Find where the given text appears and provide that cell's center as (X, Y) coordinate. 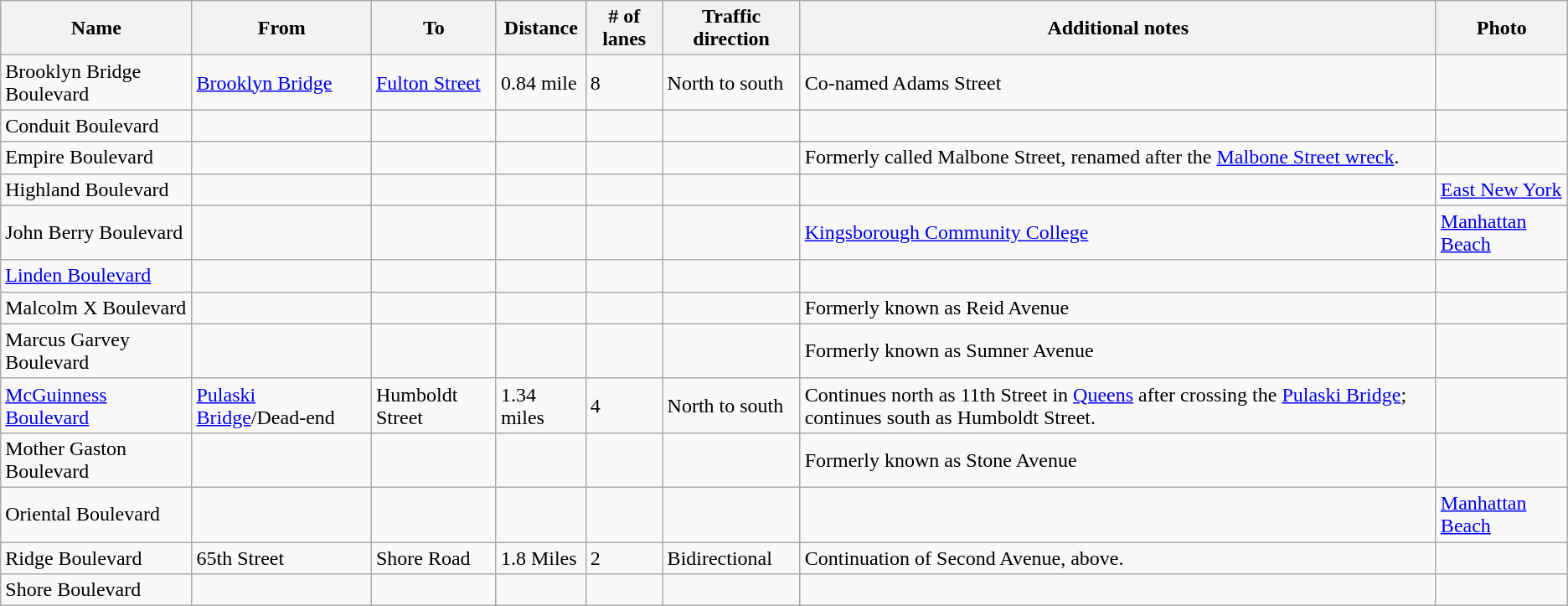
Continues north as 11th Street in Queens after crossing the Pulaski Bridge; continues south as Humboldt Street. (1117, 406)
McGuinness Boulevard (96, 406)
Kingsborough Community College (1117, 233)
1.34 miles (541, 406)
Distance (541, 28)
1.8 Miles (541, 557)
Formerly known as Stone Avenue (1117, 459)
Continuation of Second Avenue, above. (1117, 557)
To (434, 28)
Traffic direction (731, 28)
Formerly called Malbone Street, renamed after the Malbone Street wreck. (1117, 158)
Highland Boulevard (96, 189)
Co-named Adams Street (1117, 82)
4 (624, 406)
Name (96, 28)
Brooklyn Bridge (281, 82)
0.84 mile (541, 82)
Shore Boulevard (96, 590)
Mother Gaston Boulevard (96, 459)
Fulton Street (434, 82)
2 (624, 557)
Ridge Boulevard (96, 557)
Additional notes (1117, 28)
Conduit Boulevard (96, 126)
# of lanes (624, 28)
Malcolm X Boulevard (96, 308)
Shore Road (434, 557)
65th Street (281, 557)
East New York (1501, 189)
Pulaski Bridge/Dead-end (281, 406)
John Berry Boulevard (96, 233)
Formerly known as Sumner Avenue (1117, 350)
Bidirectional (731, 557)
Linden Boulevard (96, 276)
Photo (1501, 28)
8 (624, 82)
Marcus Garvey Boulevard (96, 350)
Humboldt Street (434, 406)
Formerly known as Reid Avenue (1117, 308)
Oriental Boulevard (96, 515)
Empire Boulevard (96, 158)
Brooklyn Bridge Boulevard (96, 82)
From (281, 28)
